For the text-containing cell, return its midpoint in (X, Y) coordinate format. 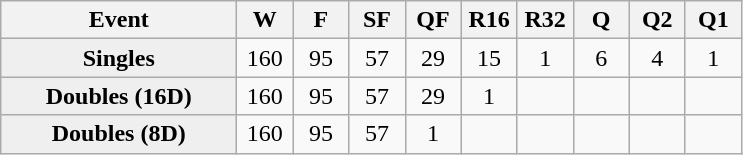
Event (119, 20)
R16 (489, 20)
Q (601, 20)
15 (489, 58)
Doubles (8D) (119, 134)
W (265, 20)
SF (377, 20)
F (321, 20)
QF (433, 20)
R32 (545, 20)
6 (601, 58)
Doubles (16D) (119, 96)
Q1 (713, 20)
Q2 (657, 20)
4 (657, 58)
Singles (119, 58)
